Find where the given text appears and provide that cell's center as [x, y] coordinate. 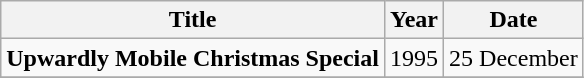
1995 [414, 58]
25 December [514, 58]
Upwardly Mobile Christmas Special [193, 58]
Date [514, 20]
Year [414, 20]
Title [193, 20]
